From the cell containing the given text, extract its center point as [X, Y] coordinate. 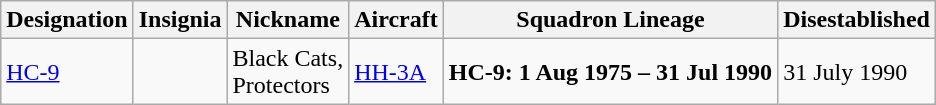
Disestablished [857, 20]
Nickname [288, 20]
HC-9: 1 Aug 1975 – 31 Jul 1990 [610, 72]
Aircraft [396, 20]
HC-9 [67, 72]
Insignia [180, 20]
HH-3A [396, 72]
31 July 1990 [857, 72]
Black Cats,Protectors [288, 72]
Squadron Lineage [610, 20]
Designation [67, 20]
